Output the [x, y] coordinate of the center of the cell containing the given text.  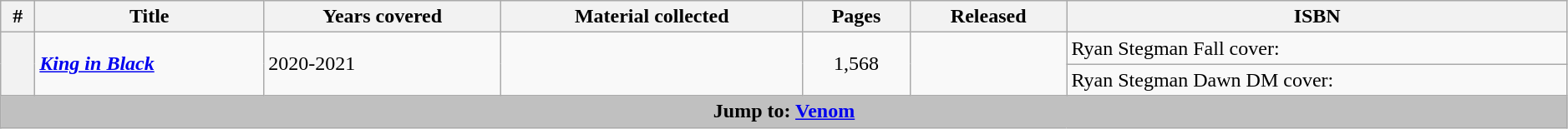
2020-2021 [383, 64]
Jump to: Venom [784, 112]
Pages [857, 17]
# [18, 17]
Material collected [652, 17]
King in Black [150, 64]
Released [988, 17]
Ryan Stegman Dawn DM cover: [1317, 80]
1,568 [857, 64]
ISBN [1317, 17]
Title [150, 17]
Ryan Stegman Fall cover: [1317, 48]
Years covered [383, 17]
